Search for the cell housing the specified text and yield its [X, Y] center coordinate. 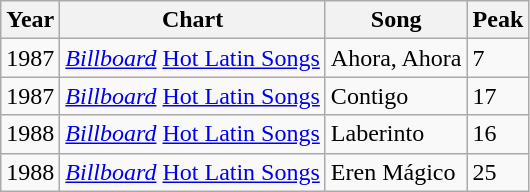
Peak [498, 20]
17 [498, 96]
Chart [193, 20]
16 [498, 134]
Song [396, 20]
Year [30, 20]
Ahora, Ahora [396, 58]
Laberinto [396, 134]
Eren Mágico [396, 172]
Contigo [396, 96]
7 [498, 58]
25 [498, 172]
